Find where the given text appears and provide that cell's center as (x, y) coordinate. 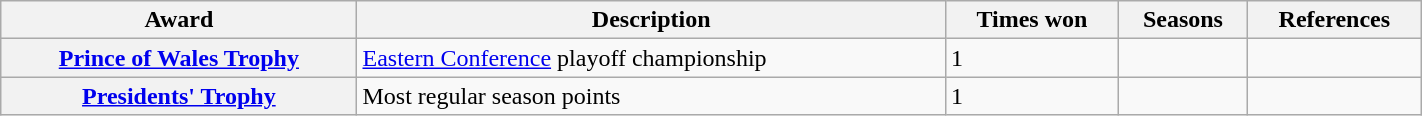
Award (179, 20)
Presidents' Trophy (179, 96)
Times won (1032, 20)
References (1334, 20)
Seasons (1182, 20)
Prince of Wales Trophy (179, 58)
Description (652, 20)
Eastern Conference playoff championship (652, 58)
Most regular season points (652, 96)
